Extract the (x, y) coordinate from the center of the cell holding the provided text.  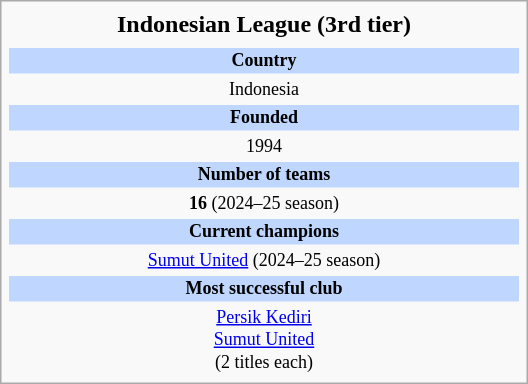
Country (264, 61)
Founded (264, 118)
Indonesia (264, 90)
Persik KediriSumut United(2 titles each) (264, 340)
1994 (264, 147)
Current champions (264, 232)
Indonesian League (3rd tier) (264, 24)
Number of teams (264, 175)
16 (2024–25 season) (264, 204)
Most successful club (264, 289)
Sumut United (2024–25 season) (264, 261)
